Locate the cell with the specified text and output its (x, y) center coordinate. 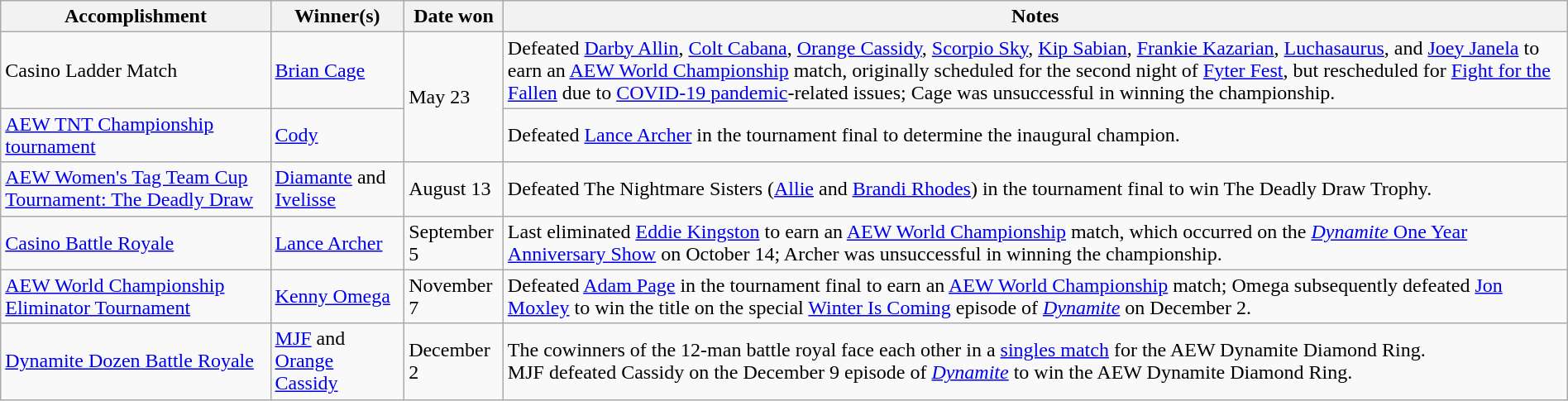
AEW World Championship Eliminator Tournament (136, 296)
Casino Battle Royale (136, 243)
Cody (337, 136)
Winner(s) (337, 17)
AEW Women's Tag Team Cup Tournament: The Deadly Draw (136, 189)
November 7 (454, 296)
December 2 (454, 361)
Brian Cage (337, 70)
May 23 (454, 98)
Date won (454, 17)
AEW TNT Championship tournament (136, 136)
Accomplishment (136, 17)
Defeated The Nightmare Sisters (Allie and Brandi Rhodes) in the tournament final to win The Deadly Draw Trophy. (1035, 189)
August 13 (454, 189)
Defeated Lance Archer in the tournament final to determine the inaugural champion. (1035, 136)
Lance Archer (337, 243)
September 5 (454, 243)
Casino Ladder Match (136, 70)
MJF and Orange Cassidy (337, 361)
Notes (1035, 17)
Diamante and Ivelisse (337, 189)
Kenny Omega (337, 296)
Dynamite Dozen Battle Royale (136, 361)
